Capture the cell that displays the provided text and extract its [X, Y] central coordinate. 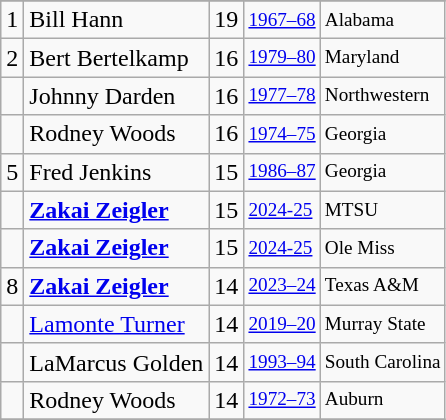
1986–87 [282, 172]
Lamonte Turner [116, 324]
1979–80 [282, 58]
Northwestern [382, 96]
1974–75 [282, 134]
5 [12, 172]
1 [12, 20]
Auburn [382, 400]
1967–68 [282, 20]
Bert Bertelkamp [116, 58]
Murray State [382, 324]
LaMarcus Golden [116, 362]
South Carolina [382, 362]
Johnny Darden [116, 96]
2019–20 [282, 324]
19 [226, 20]
Bill Hann [116, 20]
Fred Jenkins [116, 172]
Ole Miss [382, 248]
Maryland [382, 58]
Texas A&M [382, 286]
2 [12, 58]
1993–94 [282, 362]
MTSU [382, 210]
1977–78 [282, 96]
2023–24 [282, 286]
1972–73 [282, 400]
Alabama [382, 20]
8 [12, 286]
